Output the [X, Y] coordinate of the center of the cell containing the given text.  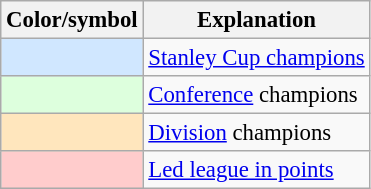
Stanley Cup champions [256, 58]
Explanation [256, 20]
Color/symbol [72, 20]
Led league in points [256, 170]
Division champions [256, 133]
Conference champions [256, 95]
